Return [X, Y] of the center of cell containing provided text 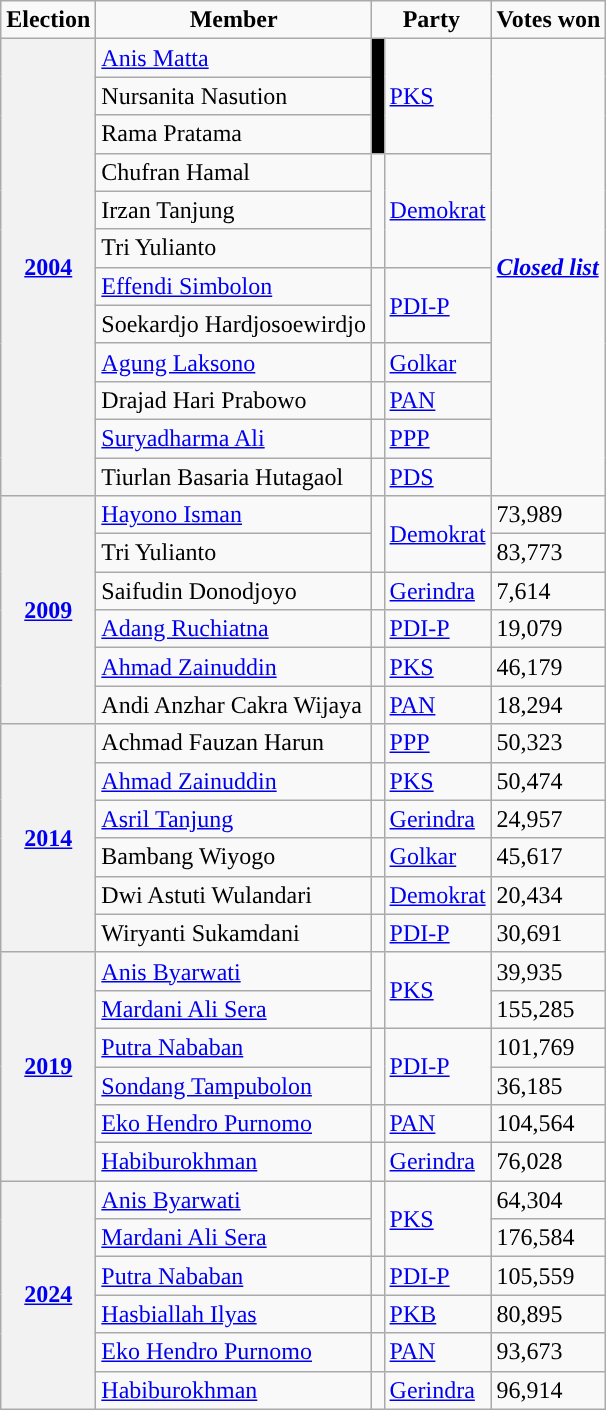
Drajad Hari Prabowo [234, 400]
Effendi Simbolon [234, 286]
2009 [48, 610]
Hasbiallah Ilyas [234, 1314]
104,564 [548, 1124]
20,434 [548, 895]
24,957 [548, 819]
Achmad Fauzan Harun [234, 743]
Party [431, 20]
Asril Tanjung [234, 819]
2024 [48, 1295]
Andi Anzhar Cakra Wijaya [234, 705]
50,323 [548, 743]
96,914 [548, 1390]
Bambang Wiyogo [234, 857]
Member [234, 20]
Tiurlan Basaria Hutagaol [234, 477]
176,584 [548, 1238]
Closed list [548, 268]
PDS [438, 477]
39,935 [548, 971]
Votes won [548, 20]
80,895 [548, 1314]
Nursanita Nasution [234, 96]
Election [48, 20]
105,559 [548, 1276]
45,617 [548, 857]
Adang Ruchiatna [234, 629]
76,028 [548, 1162]
7,614 [548, 591]
Soekardjo Hardjosoewirdjo [234, 324]
73,989 [548, 515]
2019 [48, 1066]
Wiryanti Sukamdani [234, 933]
PKB [438, 1314]
Irzan Tanjung [234, 210]
Suryadharma Ali [234, 438]
Anis Matta [234, 58]
Agung Laksono [234, 362]
Sondang Tampubolon [234, 1085]
93,673 [548, 1352]
46,179 [548, 667]
18,294 [548, 705]
50,474 [548, 781]
Rama Pratama [234, 134]
30,691 [548, 933]
2014 [48, 838]
83,773 [548, 553]
Chufran Hamal [234, 172]
64,304 [548, 1200]
Hayono Isman [234, 515]
155,285 [548, 1009]
2004 [48, 268]
Dwi Astuti Wulandari [234, 895]
Saifudin Donodjoyo [234, 591]
19,079 [548, 629]
36,185 [548, 1085]
101,769 [548, 1047]
